Pinpoint the cell where the given text exists, returning its [x, y] midpoint coordinate. 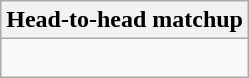
Head-to-head matchup [125, 20]
